Find where the given text appears and provide that cell's center as [X, Y] coordinate. 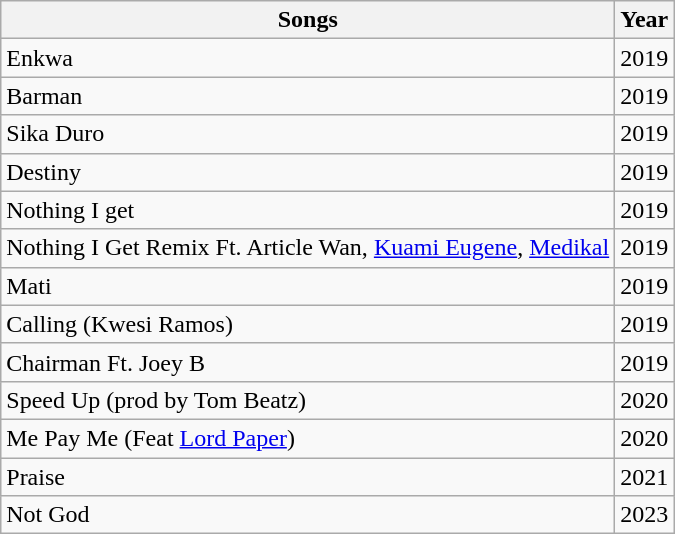
2023 [644, 515]
Speed Up (prod by Tom Beatz) [308, 400]
Calling (Kwesi Ramos) [308, 324]
Mati [308, 286]
Destiny [308, 172]
Chairman Ft. Joey B [308, 362]
2021 [644, 477]
Nothing I Get Remix Ft. Article Wan, Kuami Eugene, Medikal [308, 248]
Nothing I get [308, 210]
Praise [308, 477]
Barman [308, 96]
Year [644, 20]
Songs [308, 20]
Sika Duro [308, 134]
Not God [308, 515]
Enkwa [308, 58]
Me Pay Me (Feat Lord Paper) [308, 438]
